Pinpoint the cell where the given text exists, returning its [X, Y] midpoint coordinate. 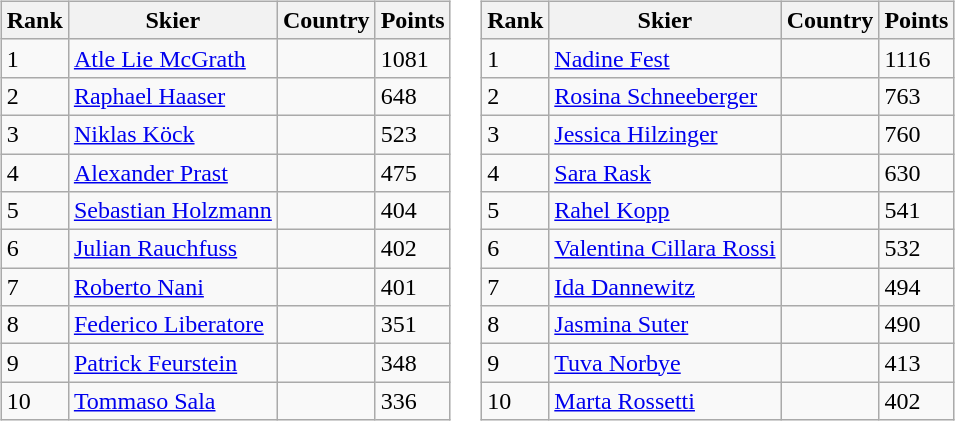
541 [916, 211]
Rosina Schneeberger [665, 96]
Rahel Kopp [665, 211]
351 [412, 325]
401 [412, 287]
523 [412, 134]
413 [916, 363]
648 [412, 96]
Tuva Norbye [665, 363]
Valentina Cillara Rossi [665, 249]
475 [412, 173]
Jessica Hilzinger [665, 134]
Niklas Köck [172, 134]
Federico Liberatore [172, 325]
Patrick Feurstein [172, 363]
Tommaso Sala [172, 401]
336 [412, 401]
763 [916, 96]
1081 [412, 58]
1116 [916, 58]
494 [916, 287]
490 [916, 325]
348 [412, 363]
Sara Rask [665, 173]
Jasmina Suter [665, 325]
Julian Rauchfuss [172, 249]
Atle Lie McGrath [172, 58]
Roberto Nani [172, 287]
Sebastian Holzmann [172, 211]
Nadine Fest [665, 58]
Raphael Haaser [172, 96]
Alexander Prast [172, 173]
532 [916, 249]
760 [916, 134]
Marta Rossetti [665, 401]
630 [916, 173]
404 [412, 211]
Ida Dannewitz [665, 287]
